Find where the given text appears and provide that cell's center as [X, Y] coordinate. 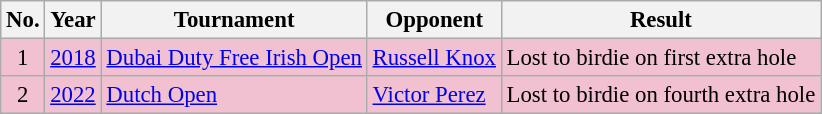
Lost to birdie on fourth extra hole [660, 95]
Tournament [234, 20]
Lost to birdie on first extra hole [660, 58]
Result [660, 20]
1 [23, 58]
Year [73, 20]
Dubai Duty Free Irish Open [234, 58]
Dutch Open [234, 95]
2022 [73, 95]
2 [23, 95]
Opponent [434, 20]
2018 [73, 58]
Russell Knox [434, 58]
No. [23, 20]
Victor Perez [434, 95]
